Detect which cell encompasses the target text, then output its (X, Y) center coordinate. 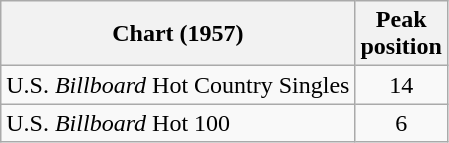
U.S. Billboard Hot 100 (178, 123)
U.S. Billboard Hot Country Singles (178, 85)
Chart (1957) (178, 34)
Peakposition (401, 34)
14 (401, 85)
6 (401, 123)
